Locate the cell with the specified text and output its [X, Y] center coordinate. 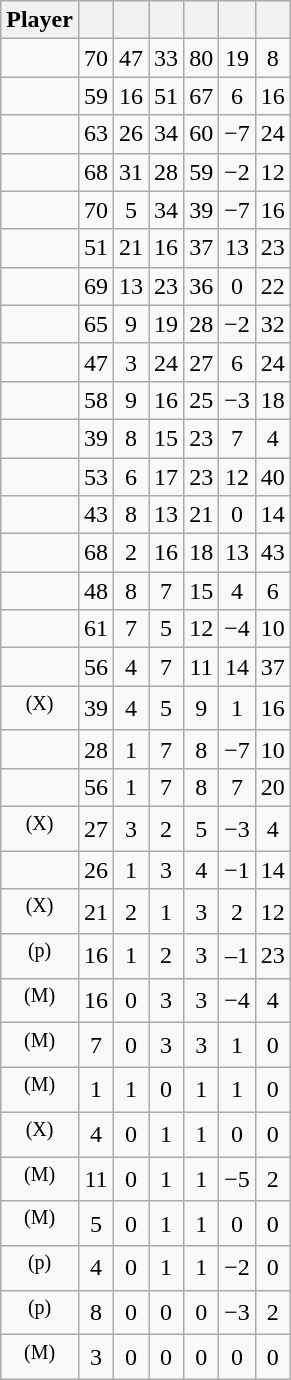
65 [96, 324]
63 [96, 134]
58 [96, 400]
25 [202, 400]
53 [96, 477]
−5 [238, 1178]
−1 [238, 870]
36 [202, 286]
17 [166, 477]
33 [166, 58]
32 [272, 324]
69 [96, 286]
60 [202, 134]
20 [272, 787]
–1 [238, 956]
31 [132, 172]
67 [202, 96]
22 [272, 286]
40 [272, 477]
61 [96, 629]
Player [40, 20]
80 [202, 58]
48 [96, 591]
